Detect which cell encompasses the target text, then output its [x, y] center coordinate. 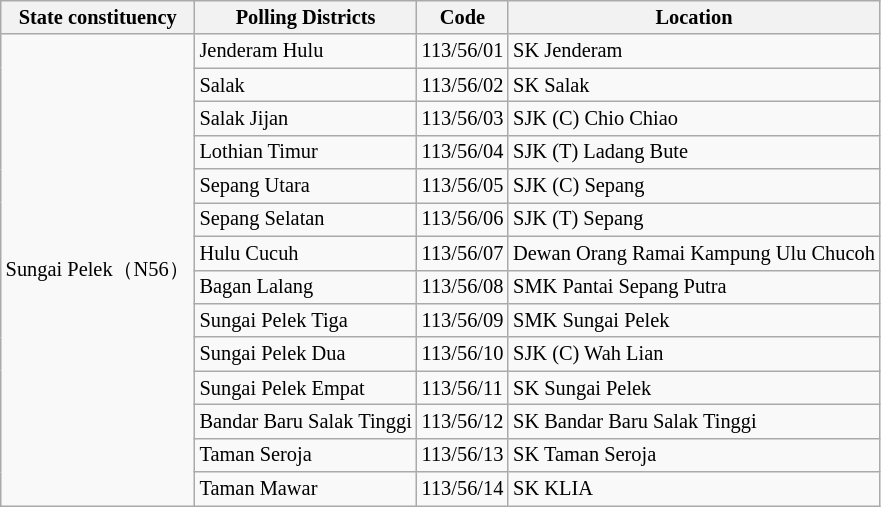
SK Taman Seroja [694, 455]
SK Jenderam [694, 51]
Sepang Utara [306, 186]
SJK (C) Chio Chiao [694, 118]
Taman Mawar [306, 489]
Bagan Lalang [306, 287]
SJK (C) Sepang [694, 186]
113/56/12 [463, 421]
113/56/05 [463, 186]
Bandar Baru Salak Tinggi [306, 421]
Salak [306, 85]
SMK Pantai Sepang Putra [694, 287]
State constituency [98, 17]
Sungai Pelek（N56） [98, 270]
113/56/08 [463, 287]
113/56/09 [463, 320]
SK Salak [694, 85]
SK Sungai Pelek [694, 388]
Salak Jijan [306, 118]
SJK (T) Sepang [694, 219]
Sepang Selatan [306, 219]
Sungai Pelek Empat [306, 388]
113/56/10 [463, 354]
Lothian Timur [306, 152]
Sungai Pelek Tiga [306, 320]
113/56/06 [463, 219]
113/56/01 [463, 51]
Location [694, 17]
Taman Seroja [306, 455]
Code [463, 17]
Sungai Pelek Dua [306, 354]
Polling Districts [306, 17]
Dewan Orang Ramai Kampung Ulu Chucoh [694, 253]
SMK Sungai Pelek [694, 320]
SJK (T) Ladang Bute [694, 152]
SK Bandar Baru Salak Tinggi [694, 421]
SK KLIA [694, 489]
113/56/03 [463, 118]
113/56/04 [463, 152]
113/56/02 [463, 85]
SJK (C) Wah Lian [694, 354]
113/56/13 [463, 455]
Hulu Cucuh [306, 253]
Jenderam Hulu [306, 51]
113/56/14 [463, 489]
113/56/07 [463, 253]
113/56/11 [463, 388]
